Capture the cell that displays the provided text and extract its (x, y) central coordinate. 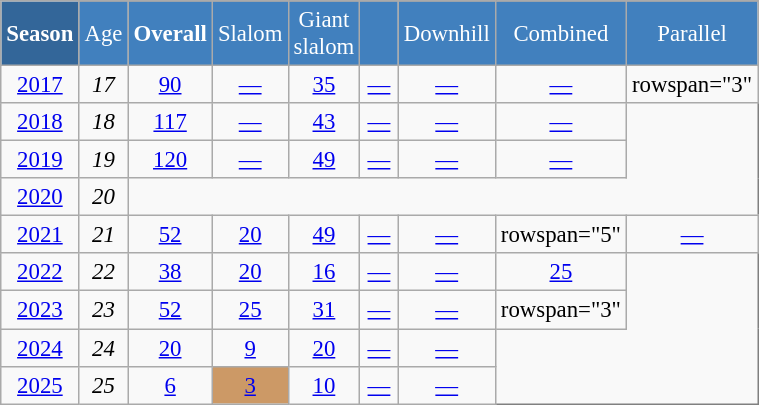
2024 (40, 348)
16 (324, 273)
22 (104, 273)
Overall (170, 34)
2020 (40, 197)
2022 (40, 273)
2017 (40, 85)
2023 (40, 310)
Slalom (250, 34)
17 (104, 85)
2021 (40, 235)
Downhill (446, 34)
2018 (40, 122)
9 (250, 348)
10 (324, 385)
18 (104, 122)
Combined (560, 34)
90 (170, 85)
43 (324, 122)
120 (170, 160)
2019 (40, 160)
Season (40, 34)
24 (104, 348)
23 (104, 310)
Age (104, 34)
35 (324, 85)
117 (170, 122)
38 (170, 273)
3 (250, 385)
2025 (40, 385)
31 (324, 310)
Giantslalom (324, 34)
Parallel (692, 34)
21 (104, 235)
6 (170, 385)
rowspan="5" (560, 235)
19 (104, 160)
